Determine the (x, y) coordinate at the center of the cell enclosing the given text.  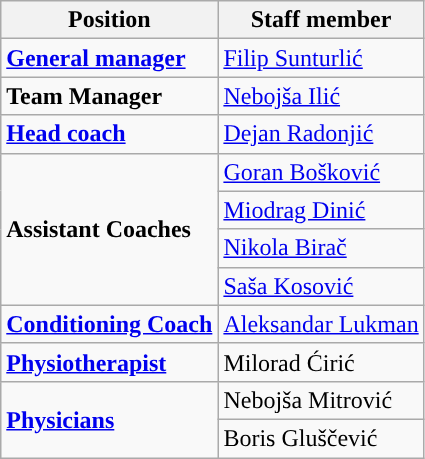
Position (110, 20)
Boris Gluščević (321, 438)
Aleksandar Lukman (321, 324)
Conditioning Coach (110, 324)
Goran Bošković (321, 172)
Assistant Coaches (110, 229)
Saša Kosović (321, 286)
Dejan Radonjić (321, 134)
Head coach (110, 134)
Nebojša Mitrović (321, 400)
Nebojša Ilić (321, 96)
General manager (110, 58)
Filip Sunturlić (321, 58)
Miodrag Dinić (321, 210)
Physicians (110, 419)
Nikola Birač (321, 248)
Physiotherapist (110, 362)
Milorad Ćirić (321, 362)
Team Manager (110, 96)
Staff member (321, 20)
